Search for the cell housing the specified text and yield its (X, Y) center coordinate. 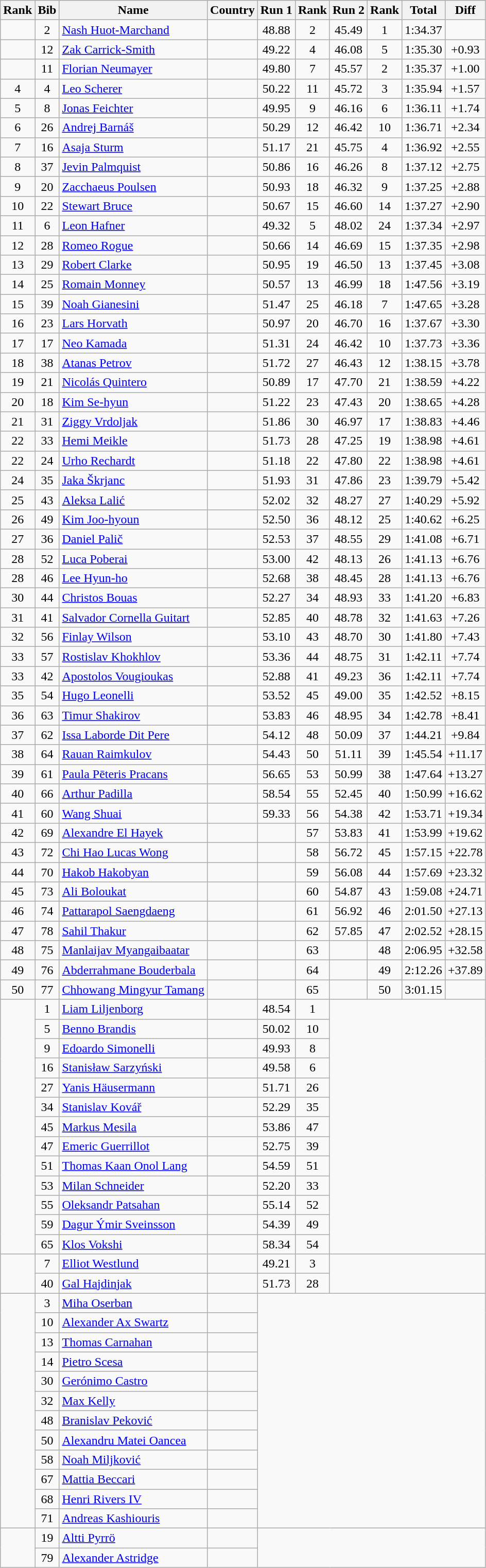
47.43 (348, 402)
+0.93 (465, 49)
71 (47, 1519)
54.87 (348, 892)
48.88 (276, 30)
+6.71 (465, 539)
+2.90 (465, 206)
Markus Mesila (133, 1126)
77 (47, 990)
1:36.71 (424, 128)
68 (47, 1499)
Alexander Astridge (133, 1558)
Urho Rechardt (133, 461)
2:01.50 (424, 911)
Total (424, 10)
50.89 (276, 382)
Finlay Wilson (133, 637)
48.70 (348, 637)
46.99 (348, 285)
76 (47, 970)
Dagur Ýmir Sveinsson (133, 1225)
52.88 (276, 676)
46.97 (348, 421)
Lee Hyun-ho (133, 578)
+7.26 (465, 618)
+2.98 (465, 245)
1:53.99 (424, 833)
Klos Vokshi (133, 1244)
54.38 (348, 813)
Country (233, 10)
56.65 (276, 774)
3:01.15 (424, 990)
+22.78 (465, 852)
+1.74 (465, 108)
58.34 (276, 1244)
Chi Hao Lucas Wong (133, 852)
51.22 (276, 402)
1:44.21 (424, 735)
53.00 (276, 558)
47.80 (348, 461)
1:41.63 (424, 618)
54.39 (276, 1225)
Salvador Cornella Guitart (133, 618)
+13.27 (465, 774)
Florian Neumayer (133, 69)
1:53.71 (424, 813)
46.70 (348, 324)
52.27 (276, 598)
1:34.37 (424, 30)
48.78 (348, 618)
+3.08 (465, 265)
+37.89 (465, 970)
+8.41 (465, 715)
74 (47, 911)
49.22 (276, 49)
53.36 (276, 657)
Run 1 (276, 10)
50.99 (348, 774)
49.23 (348, 676)
1:37.25 (424, 186)
Rostislav Khokhlov (133, 657)
Sahil Thakur (133, 931)
Asaja Sturm (133, 147)
1:37.45 (424, 265)
1:41.08 (424, 539)
51.93 (276, 480)
1:41.20 (424, 598)
Luca Poberai (133, 558)
54.59 (276, 1166)
+16.62 (465, 794)
Edoardo Simonelli (133, 1048)
56.72 (348, 852)
1:37.12 (424, 167)
Miha Oserban (133, 1303)
1:57.15 (424, 852)
51.47 (276, 304)
Stewart Bruce (133, 206)
+1.57 (465, 89)
Jevin Palmquist (133, 167)
Kim Joo-hyoun (133, 519)
Abderrahmane Bouderbala (133, 970)
45.57 (348, 69)
52.29 (276, 1107)
50.66 (276, 245)
+32.58 (465, 950)
1:42.52 (424, 696)
52.85 (276, 618)
47.86 (348, 480)
Issa Laborde Dit Pere (133, 735)
49.21 (276, 1264)
1:36.11 (424, 108)
Henri Rivers IV (133, 1499)
1:45.54 (424, 754)
Gal Hajdinjak (133, 1283)
48.93 (348, 598)
67 (47, 1479)
1:38.65 (424, 402)
1:40.29 (424, 500)
+3.28 (465, 304)
Pietro Scesa (133, 1362)
48.75 (348, 657)
56.08 (348, 872)
Ali Boloukat (133, 892)
Benno Brandis (133, 1029)
Leon Hafner (133, 225)
48.02 (348, 225)
1:40.62 (424, 519)
52.68 (276, 578)
Zak Carrick-Smith (133, 49)
Max Kelly (133, 1401)
Stanislav Kovář (133, 1107)
51.31 (276, 343)
+11.17 (465, 754)
Andreas Kashiouris (133, 1519)
+2.97 (465, 225)
Yanis Häusermann (133, 1087)
+3.30 (465, 324)
1:42.78 (424, 715)
55.14 (276, 1205)
+2.55 (465, 147)
46.69 (348, 245)
Alexandru Matei Oancea (133, 1440)
45.49 (348, 30)
54.12 (276, 735)
Apostolos Vougioukas (133, 676)
Timur Shakirov (133, 715)
+2.75 (465, 167)
+5.92 (465, 500)
51.18 (276, 461)
Liam Liljenborg (133, 1009)
Nash Huot-Marchand (133, 30)
2:06.95 (424, 950)
2:02.52 (424, 931)
51.71 (276, 1087)
72 (47, 852)
52.02 (276, 500)
Rauan Raimkulov (133, 754)
49.80 (276, 69)
47.70 (348, 382)
+3.19 (465, 285)
51.17 (276, 147)
78 (47, 931)
66 (47, 794)
1:57.69 (424, 872)
56.92 (348, 911)
Alexandre El Hayek (133, 833)
1:47.64 (424, 774)
59.33 (276, 813)
Christos Bouas (133, 598)
49.95 (276, 108)
Romeo Rogue (133, 245)
1:37.35 (424, 245)
+1.00 (465, 69)
1:47.65 (424, 304)
+19.34 (465, 813)
Jaka Škrjanc (133, 480)
Atanas Petrov (133, 363)
48.55 (348, 539)
Manlaijav Myangaibaatar (133, 950)
+2.88 (465, 186)
2:12.26 (424, 970)
79 (47, 1558)
46.08 (348, 49)
1:50.99 (424, 794)
Jonas Feichter (133, 108)
49.93 (276, 1048)
54.43 (276, 754)
49.32 (276, 225)
50.22 (276, 89)
Altti Pyrrö (133, 1538)
Lars Horvath (133, 324)
Run 2 (348, 10)
+24.71 (465, 892)
58.54 (276, 794)
Name (133, 10)
+4.28 (465, 402)
52.45 (348, 794)
Neo Kamada (133, 343)
Nicolás Quintero (133, 382)
Hakob Hakobyan (133, 872)
48.54 (276, 1009)
51.86 (276, 421)
1:47.56 (424, 285)
53.86 (276, 1126)
Noah Gianesini (133, 304)
50.86 (276, 167)
50.95 (276, 265)
+27.13 (465, 911)
46.50 (348, 265)
Stanisław Sarzyński (133, 1068)
1:35.94 (424, 89)
47.25 (348, 441)
75 (47, 950)
Pattarapol Saengdaeng (133, 911)
Bib (47, 10)
Oleksandr Patsahan (133, 1205)
Ziggy Vrdoljak (133, 421)
46.26 (348, 167)
+2.34 (465, 128)
45.72 (348, 89)
+23.32 (465, 872)
+9.84 (465, 735)
1:38.59 (424, 382)
+7.43 (465, 637)
Alexander Ax Swartz (133, 1323)
52.20 (276, 1185)
69 (47, 833)
Gerónimo Castro (133, 1381)
1:37.73 (424, 343)
Thomas Carnahan (133, 1342)
Hugo Leonelli (133, 696)
Noah Miljković (133, 1459)
1:59.08 (424, 892)
Leo Scherer (133, 89)
+6.25 (465, 519)
1:39.79 (424, 480)
1:38.83 (424, 421)
Paula Pēteris Pracans (133, 774)
50.97 (276, 324)
51.72 (276, 363)
+5.42 (465, 480)
1:37.34 (424, 225)
Hemi Meikle (133, 441)
Aleksa Lalić (133, 500)
46.32 (348, 186)
Chhowang Mingyur Tamang (133, 990)
48.27 (348, 500)
50.02 (276, 1029)
Zacchaeus Poulsen (133, 186)
Romain Monney (133, 285)
1:37.27 (424, 206)
48.12 (348, 519)
1:41.80 (424, 637)
48.45 (348, 578)
Arthur Padilla (133, 794)
46.16 (348, 108)
53.10 (276, 637)
1:38.15 (424, 363)
+19.62 (465, 833)
Elliot Westlund (133, 1264)
+4.46 (465, 421)
50.67 (276, 206)
Wang Shuai (133, 813)
73 (47, 892)
70 (47, 872)
1:36.92 (424, 147)
Robert Clarke (133, 265)
+6.83 (465, 598)
+3.36 (465, 343)
+3.78 (465, 363)
45.75 (348, 147)
Mattia Beccari (133, 1479)
49.00 (348, 696)
48.13 (348, 558)
+28.15 (465, 931)
52.75 (276, 1146)
53.52 (276, 696)
Diff (465, 10)
52.53 (276, 539)
50.29 (276, 128)
1:37.67 (424, 324)
Kim Se-hyun (133, 402)
Daniel Palič (133, 539)
1:35.37 (424, 69)
Thomas Kaan Onol Lang (133, 1166)
1:35.30 (424, 49)
50.93 (276, 186)
49.58 (276, 1068)
46.43 (348, 363)
48.95 (348, 715)
Branislav Peković (133, 1420)
52.50 (276, 519)
Milan Schneider (133, 1185)
50.57 (276, 285)
51.11 (348, 754)
46.18 (348, 304)
50.09 (348, 735)
Emeric Guerrillot (133, 1146)
Andrej Barnáš (133, 128)
+8.15 (465, 696)
+4.22 (465, 382)
57.85 (348, 931)
46.60 (348, 206)
